Identify which cell holds the provided text, then report its [X, Y] central coordinate. 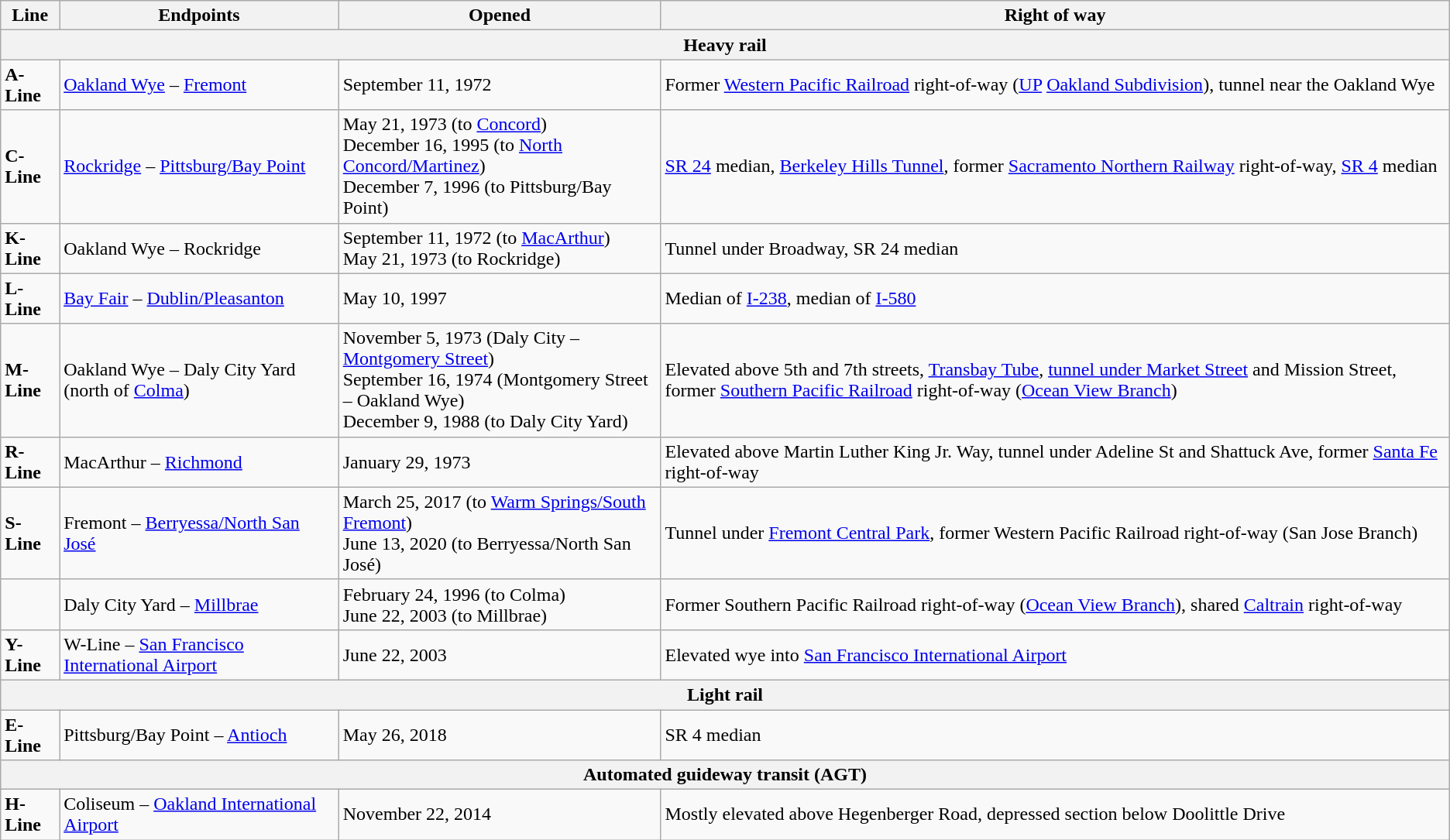
March 25, 2017 (to Warm Springs/South Fremont)June 13, 2020 (to Berryessa/North San José) [500, 533]
Elevated above Martin Luther King Jr. Way, tunnel under Adeline St and Shattuck Ave, former Santa Fe right-of-way [1055, 461]
S-Line [30, 533]
SR 24 median, Berkeley Hills Tunnel, former Sacramento Northern Railway right-of-way, SR 4 median [1055, 166]
September 11, 1972 (to MacArthur)May 21, 1973 (to Rockridge) [500, 248]
Opened [500, 15]
November 22, 2014 [500, 814]
February 24, 1996 (to Colma)June 22, 2003 (to Millbrae) [500, 604]
Pittsburg/Bay Point – Antioch [200, 734]
H-Line [30, 814]
Light rail [725, 694]
Heavy rail [725, 45]
September 11, 1972 [500, 85]
June 22, 2003 [500, 655]
M-Line [30, 380]
E-Line [30, 734]
Oakland Wye – Daly City Yard (north of Colma) [200, 380]
R-Line [30, 461]
L-Line [30, 299]
SR 4 median [1055, 734]
K-Line [30, 248]
Elevated wye into San Francisco International Airport [1055, 655]
Median of I-238, median of I-580 [1055, 299]
Oakland Wye – Fremont [200, 85]
Y-Line [30, 655]
Right of way [1055, 15]
May 21, 1973 (to Concord)December 16, 1995 (to North Concord/Martinez)December 7, 1996 (to Pittsburg/Bay Point) [500, 166]
Former Southern Pacific Railroad right-of-way (Ocean View Branch), shared Caltrain right-of-way [1055, 604]
Automated guideway transit (AGT) [725, 775]
May 26, 2018 [500, 734]
Rockridge – Pittsburg/Bay Point [200, 166]
C-Line [30, 166]
Bay Fair – Dublin/Pleasanton [200, 299]
A-Line [30, 85]
May 10, 1997 [500, 299]
Tunnel under Broadway, SR 24 median [1055, 248]
Endpoints [200, 15]
Mostly elevated above Hegenberger Road, depressed section below Doolittle Drive [1055, 814]
Tunnel under Fremont Central Park, former Western Pacific Railroad right-of-way (San Jose Branch) [1055, 533]
Oakland Wye – Rockridge [200, 248]
January 29, 1973 [500, 461]
W-Line – San Francisco International Airport [200, 655]
Fremont – Berryessa/North San José [200, 533]
MacArthur – Richmond [200, 461]
Daly City Yard – Millbrae [200, 604]
November 5, 1973 (Daly City – Montgomery Street)September 16, 1974 (Montgomery Street – Oakland Wye)December 9, 1988 (to Daly City Yard) [500, 380]
Line [30, 15]
Coliseum – Oakland International Airport [200, 814]
Former Western Pacific Railroad right-of-way (UP Oakland Subdivision), tunnel near the Oakland Wye [1055, 85]
